Search for the cell housing the specified text and yield its [x, y] center coordinate. 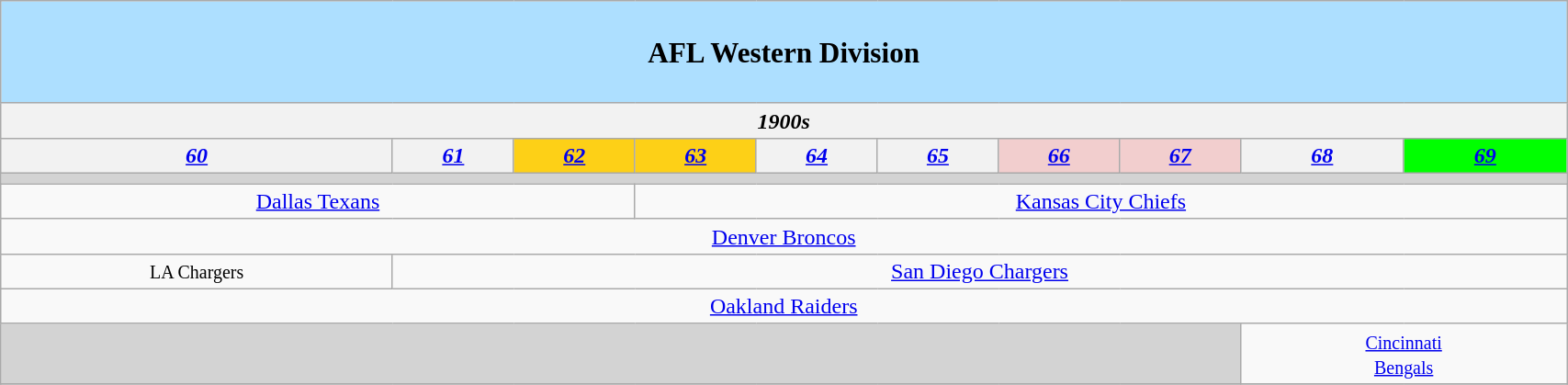
Oakland Raiders [784, 306]
60 [197, 155]
61 [453, 155]
68 [1323, 155]
67 [1180, 155]
Dallas Texans [318, 201]
63 [695, 155]
San Diego Chargers [979, 271]
Cincinnati Bengals [1404, 353]
64 [817, 155]
AFL Western Division [784, 51]
65 [938, 155]
69 [1485, 155]
62 [574, 155]
66 [1059, 155]
LA Chargers [197, 271]
Kansas City Chiefs [1100, 201]
1900s [784, 120]
Denver Broncos [784, 236]
